Scan for the cell matching the given text and deliver its (x, y) coordinate at center. 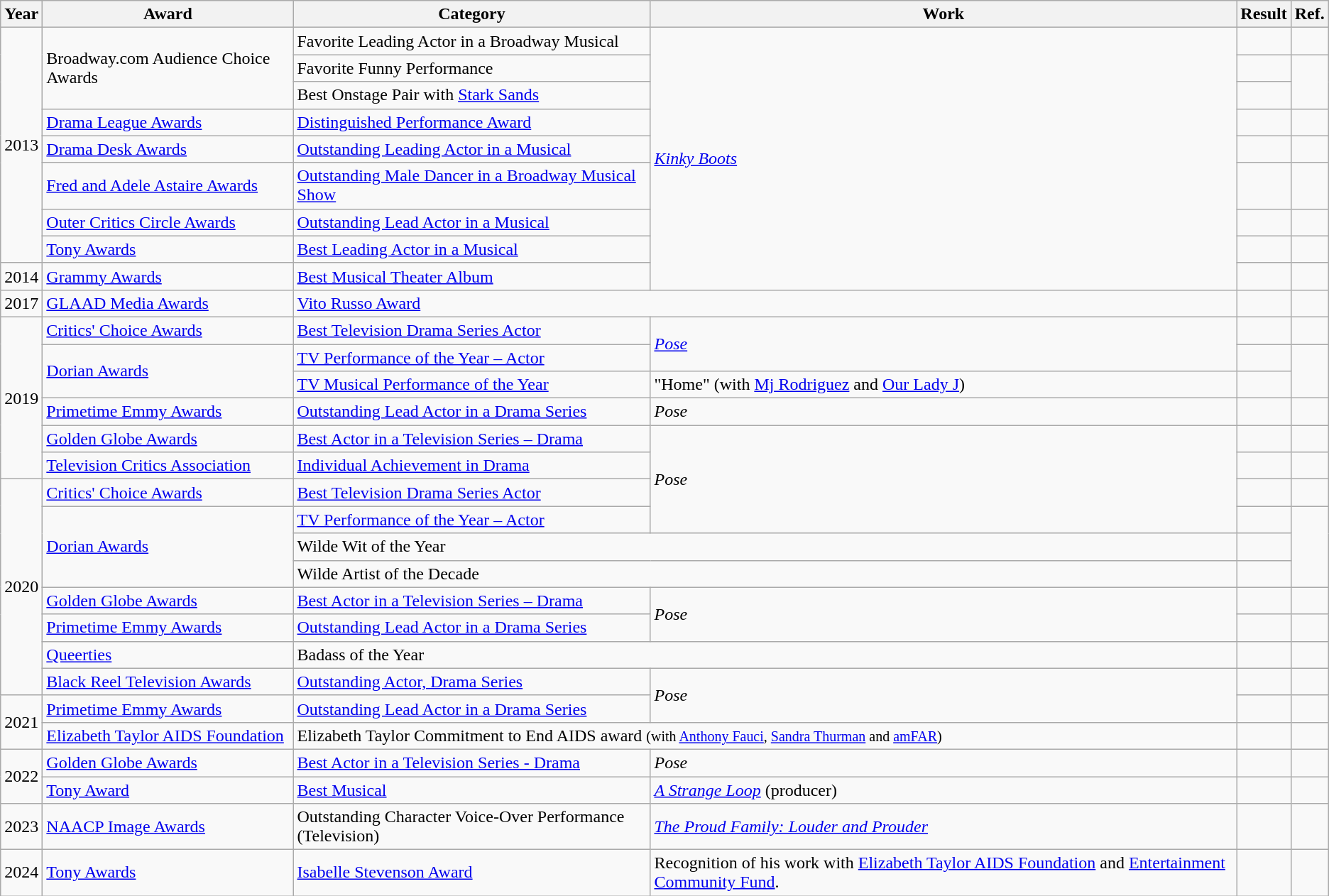
Kinky Boots (944, 159)
2017 (21, 303)
Elizabeth Taylor AIDS Foundation (168, 736)
Outer Critics Circle Awards (168, 222)
Outstanding Male Dancer in a Broadway Musical Show (471, 186)
2022 (21, 776)
Wilde Wit of the Year (765, 547)
2024 (21, 873)
2020 (21, 587)
Best Leading Actor in a Musical (471, 249)
Badass of the Year (765, 655)
Television Critics Association (168, 466)
Individual Achievement in Drama (471, 466)
Outstanding Leading Actor in a Musical (471, 149)
2019 (21, 398)
Outstanding Actor, Drama Series (471, 682)
A Strange Loop (producer) (944, 790)
Tony Award (168, 790)
2013 (21, 146)
2021 (21, 722)
Queerties (168, 655)
Broadway.com Audience Choice Awards (168, 68)
2014 (21, 276)
Best Musical (471, 790)
Best Onstage Pair with Stark Sands (471, 95)
Category (471, 14)
Award (168, 14)
Outstanding Lead Actor in a Musical (471, 222)
Favorite Leading Actor in a Broadway Musical (471, 41)
NAACP Image Awards (168, 826)
Drama Desk Awards (168, 149)
The Proud Family: Louder and Prouder (944, 826)
Black Reel Television Awards (168, 682)
Vito Russo Award (765, 303)
Year (21, 14)
Recognition of his work with Elizabeth Taylor AIDS Foundation and Entertainment Community Fund. (944, 873)
Result (1264, 14)
Elizabeth Taylor Commitment to End AIDS award (with Anthony Fauci, Sandra Thurman and amFAR) (765, 736)
Best Actor in a Television Series - Drama (471, 763)
Fred and Adele Astaire Awards (168, 186)
Distinguished Performance Award (471, 122)
Grammy Awards (168, 276)
Isabelle Stevenson Award (471, 873)
"Home" (with Mj Rodriguez and Our Lady J) (944, 385)
TV Musical Performance of the Year (471, 385)
Ref. (1309, 14)
2023 (21, 826)
GLAAD Media Awards (168, 303)
Favorite Funny Performance (471, 68)
Wilde Artist of the Decade (765, 574)
Work (944, 14)
Drama League Awards (168, 122)
Best Musical Theater Album (471, 276)
Outstanding Character Voice-Over Performance (Television) (471, 826)
